Find where the given text appears and provide that cell's center as (X, Y) coordinate. 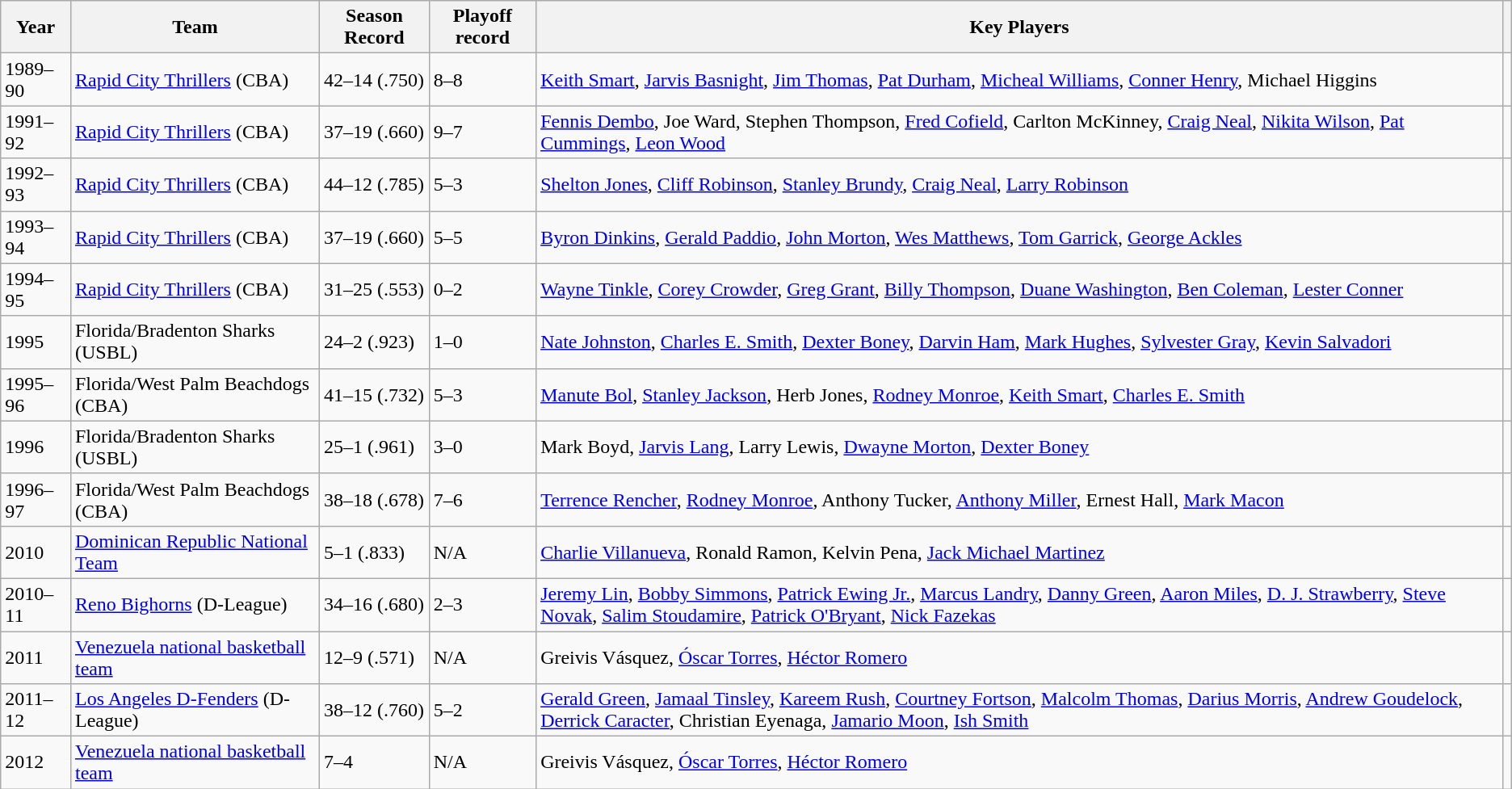
31–25 (.553) (375, 289)
Terrence Rencher, Rodney Monroe, Anthony Tucker, Anthony Miller, Ernest Hall, Mark Macon (1019, 499)
Dominican Republic National Team (195, 552)
2011–12 (36, 711)
2011 (36, 657)
1996–97 (36, 499)
2010 (36, 552)
44–12 (.785) (375, 184)
Reno Bighorns (D-League) (195, 604)
1989–90 (36, 79)
9–7 (482, 132)
Team (195, 27)
Season Record (375, 27)
1992–93 (36, 184)
1–0 (482, 342)
3–0 (482, 447)
7–6 (482, 499)
1993–94 (36, 237)
1996 (36, 447)
Wayne Tinkle, Corey Crowder, Greg Grant, Billy Thompson, Duane Washington, Ben Coleman, Lester Conner (1019, 289)
Charlie Villanueva, Ronald Ramon, Kelvin Pena, Jack Michael Martinez (1019, 552)
2010–11 (36, 604)
Playoff record (482, 27)
Keith Smart, Jarvis Basnight, Jim Thomas, Pat Durham, Micheal Williams, Conner Henry, Michael Higgins (1019, 79)
5–5 (482, 237)
2012 (36, 762)
Mark Boyd, Jarvis Lang, Larry Lewis, Dwayne Morton, Dexter Boney (1019, 447)
Shelton Jones, Cliff Robinson, Stanley Brundy, Craig Neal, Larry Robinson (1019, 184)
2–3 (482, 604)
0–2 (482, 289)
Year (36, 27)
5–2 (482, 711)
Fennis Dembo, Joe Ward, Stephen Thompson, Fred Cofield, Carlton McKinney, Craig Neal, Nikita Wilson, Pat Cummings, Leon Wood (1019, 132)
Nate Johnston, Charles E. Smith, Dexter Boney, Darvin Ham, Mark Hughes, Sylvester Gray, Kevin Salvadori (1019, 342)
1995 (36, 342)
1991–92 (36, 132)
12–9 (.571) (375, 657)
5–1 (.833) (375, 552)
Key Players (1019, 27)
1995–96 (36, 394)
Byron Dinkins, Gerald Paddio, John Morton, Wes Matthews, Tom Garrick, George Ackles (1019, 237)
1994–95 (36, 289)
24–2 (.923) (375, 342)
25–1 (.961) (375, 447)
38–12 (.760) (375, 711)
Los Angeles D-Fenders (D-League) (195, 711)
38–18 (.678) (375, 499)
34–16 (.680) (375, 604)
41–15 (.732) (375, 394)
42–14 (.750) (375, 79)
7–4 (375, 762)
8–8 (482, 79)
Manute Bol, Stanley Jackson, Herb Jones, Rodney Monroe, Keith Smart, Charles E. Smith (1019, 394)
